Identify which cell holds the provided text, then report its (x, y) central coordinate. 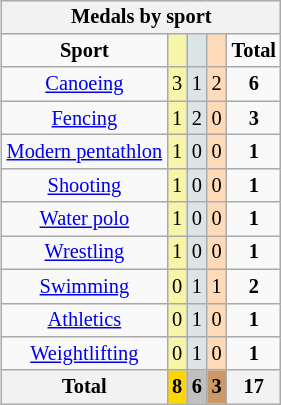
Shooting (84, 185)
Swimming (84, 286)
17 (254, 387)
Athletics (84, 320)
Fencing (84, 118)
Wrestling (84, 253)
Medals by sport (142, 17)
8 (177, 387)
Water polo (84, 219)
Sport (84, 51)
Modern pentathlon (84, 152)
Weightlifting (84, 354)
Canoeing (84, 84)
